Find where the given text appears and provide that cell's center as (X, Y) coordinate. 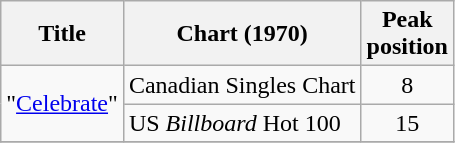
15 (407, 123)
Title (62, 34)
US Billboard Hot 100 (242, 123)
Peakposition (407, 34)
Chart (1970) (242, 34)
"Celebrate" (62, 104)
8 (407, 85)
Canadian Singles Chart (242, 85)
